Return the (X, Y) coordinate for the center point of the cell that contains the specified text.  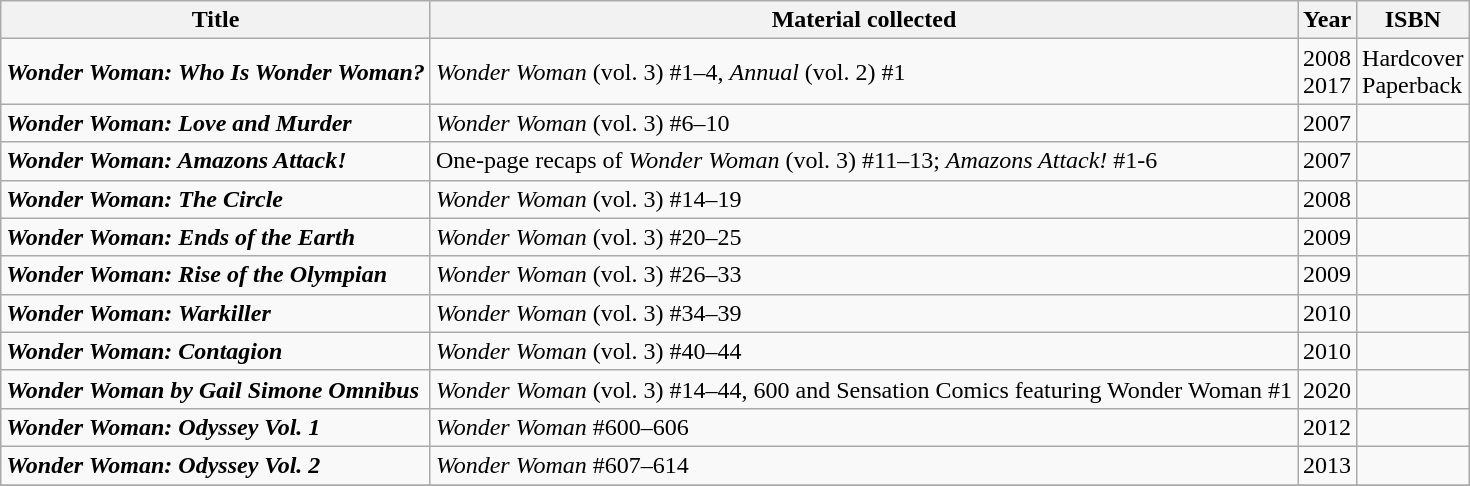
2020 (1328, 389)
Wonder Woman (vol. 3) #20–25 (864, 237)
Material collected (864, 20)
Wonder Woman: The Circle (216, 199)
Wonder Woman: Amazons Attack! (216, 161)
20082017 (1328, 72)
Wonder Woman: Contagion (216, 351)
Wonder Woman: Odyssey Vol. 2 (216, 465)
Hardcover Paperback (1413, 72)
Wonder Woman (vol. 3) #40–44 (864, 351)
2008 (1328, 199)
Wonder Woman: Odyssey Vol. 1 (216, 427)
Wonder Woman (vol. 3) #26–33 (864, 275)
Title (216, 20)
Wonder Woman #600–606 (864, 427)
Wonder Woman: Love and Murder (216, 123)
Wonder Woman by Gail Simone Omnibus (216, 389)
Wonder Woman (vol. 3) #1–4, Annual (vol. 2) #1 (864, 72)
Year (1328, 20)
ISBN (1413, 20)
Wonder Woman (vol. 3) #14–44, 600 and Sensation Comics featuring Wonder Woman #1 (864, 389)
Wonder Woman: Who Is Wonder Woman? (216, 72)
Wonder Woman (vol. 3) #6–10 (864, 123)
Wonder Woman: Warkiller (216, 313)
2012 (1328, 427)
One-page recaps of Wonder Woman (vol. 3) #11–13; Amazons Attack! #1-6 (864, 161)
Wonder Woman (vol. 3) #34–39 (864, 313)
Wonder Woman (vol. 3) #14–19 (864, 199)
Wonder Woman: Rise of the Olympian (216, 275)
2013 (1328, 465)
Wonder Woman: Ends of the Earth (216, 237)
Wonder Woman #607–614 (864, 465)
